Locate the cell with the specified text and output its (X, Y) center coordinate. 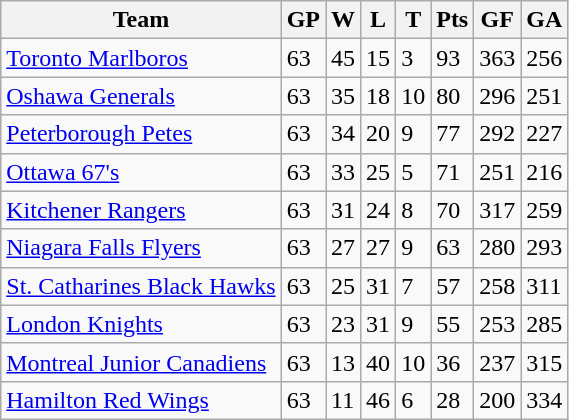
280 (498, 248)
St. Catharines Black Hawks (141, 286)
18 (378, 96)
T (414, 20)
GF (498, 20)
34 (344, 134)
311 (544, 286)
55 (452, 324)
256 (544, 58)
40 (378, 362)
293 (544, 248)
70 (452, 210)
315 (544, 362)
Niagara Falls Flyers (141, 248)
11 (344, 400)
45 (344, 58)
93 (452, 58)
200 (498, 400)
57 (452, 286)
237 (498, 362)
6 (414, 400)
285 (544, 324)
15 (378, 58)
L (378, 20)
Team (141, 20)
80 (452, 96)
46 (378, 400)
216 (544, 172)
292 (498, 134)
13 (344, 362)
253 (498, 324)
5 (414, 172)
259 (544, 210)
Hamilton Red Wings (141, 400)
Montreal Junior Canadiens (141, 362)
8 (414, 210)
227 (544, 134)
35 (344, 96)
77 (452, 134)
334 (544, 400)
36 (452, 362)
317 (498, 210)
296 (498, 96)
24 (378, 210)
GA (544, 20)
Peterborough Petes (141, 134)
258 (498, 286)
London Knights (141, 324)
28 (452, 400)
33 (344, 172)
Toronto Marlboros (141, 58)
23 (344, 324)
W (344, 20)
363 (498, 58)
Kitchener Rangers (141, 210)
20 (378, 134)
7 (414, 286)
Ottawa 67's (141, 172)
3 (414, 58)
Pts (452, 20)
GP (303, 20)
71 (452, 172)
Oshawa Generals (141, 96)
